Capture the cell that displays the provided text and extract its [X, Y] central coordinate. 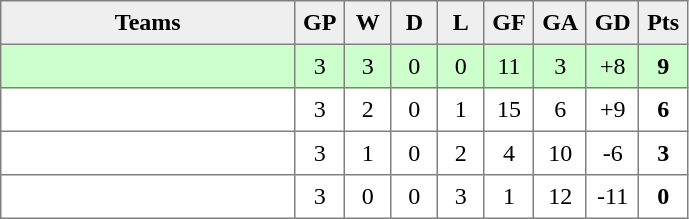
Pts [663, 23]
+8 [612, 66]
-11 [612, 197]
GF [509, 23]
+9 [612, 110]
15 [509, 110]
GA [560, 23]
GP [320, 23]
12 [560, 197]
10 [560, 153]
-6 [612, 153]
W [368, 23]
Teams [148, 23]
4 [509, 153]
D [414, 23]
9 [663, 66]
GD [612, 23]
L [461, 23]
11 [509, 66]
